For the text-containing cell, return its midpoint in (X, Y) coordinate format. 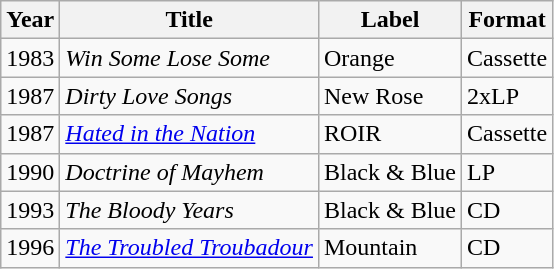
Doctrine of Mayhem (190, 172)
The Bloody Years (190, 210)
Label (390, 20)
LP (508, 172)
Win Some Lose Some (190, 58)
2xLP (508, 96)
1996 (30, 248)
1983 (30, 58)
Dirty Love Songs (190, 96)
Mountain (390, 248)
The Troubled Troubadour (190, 248)
Year (30, 20)
Orange (390, 58)
New Rose (390, 96)
Hated in the Nation (190, 134)
Format (508, 20)
1990 (30, 172)
1993 (30, 210)
Title (190, 20)
ROIR (390, 134)
